Extract the (x, y) coordinate from the center of the cell holding the provided text.  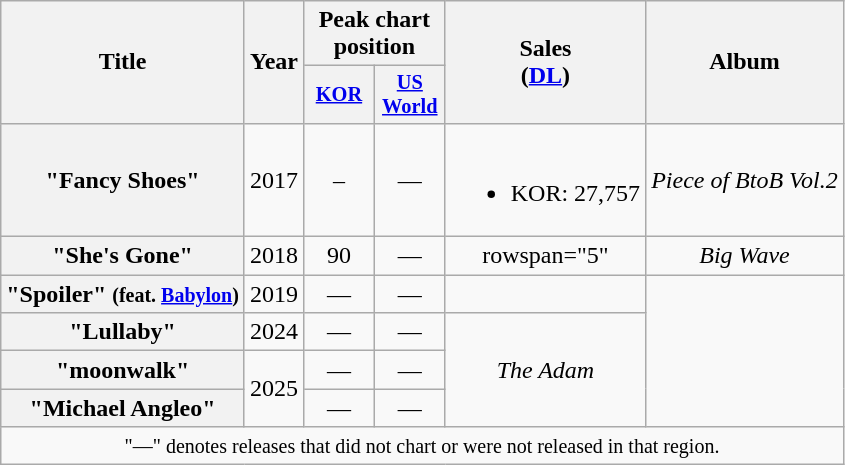
"Fancy Shoes" (123, 180)
Sales(DL) (545, 62)
2025 (274, 389)
Peak chart position (375, 34)
"Spoiler" (feat. Babylon) (123, 294)
90 (340, 256)
Title (123, 62)
– (340, 180)
"moonwalk" (123, 370)
2024 (274, 332)
"—" denotes releases that did not chart or were not released in that region. (422, 446)
KOR (340, 95)
"Michael Angleo" (123, 408)
Year (274, 62)
2017 (274, 180)
"Lullaby" (123, 332)
rowspan="5" (545, 256)
KOR: 27,757 (545, 180)
The Adam (545, 370)
Big Wave (745, 256)
"She's Gone" (123, 256)
2019 (274, 294)
Piece of BtoB Vol.2 (745, 180)
USWorld (410, 95)
2018 (274, 256)
Album (745, 62)
